Extract the [X, Y] coordinate from the center of the cell holding the provided text.  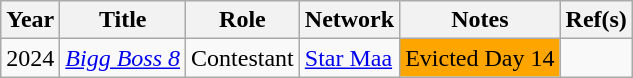
Title [123, 20]
Bigg Boss 8 [123, 58]
Star Maa [349, 58]
Evicted Day 14 [480, 58]
Network [349, 20]
2024 [30, 58]
Year [30, 20]
Ref(s) [596, 20]
Role [243, 20]
Contestant [243, 58]
Notes [480, 20]
